Provide the (X, Y) coordinate of the cell's center where the given text is located.  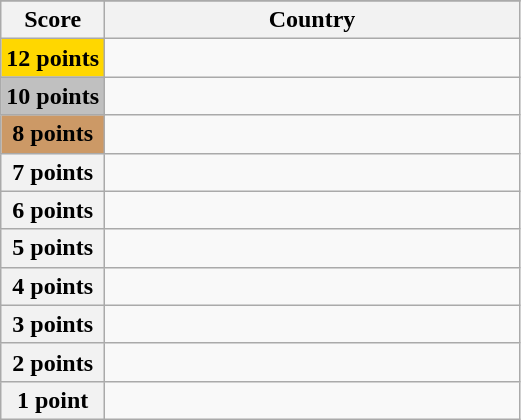
4 points (53, 286)
Score (53, 20)
7 points (53, 172)
8 points (53, 134)
3 points (53, 324)
12 points (53, 58)
10 points (53, 96)
2 points (53, 362)
6 points (53, 210)
1 point (53, 400)
Country (312, 20)
5 points (53, 248)
